Search for the cell housing the specified text and yield its [x, y] center coordinate. 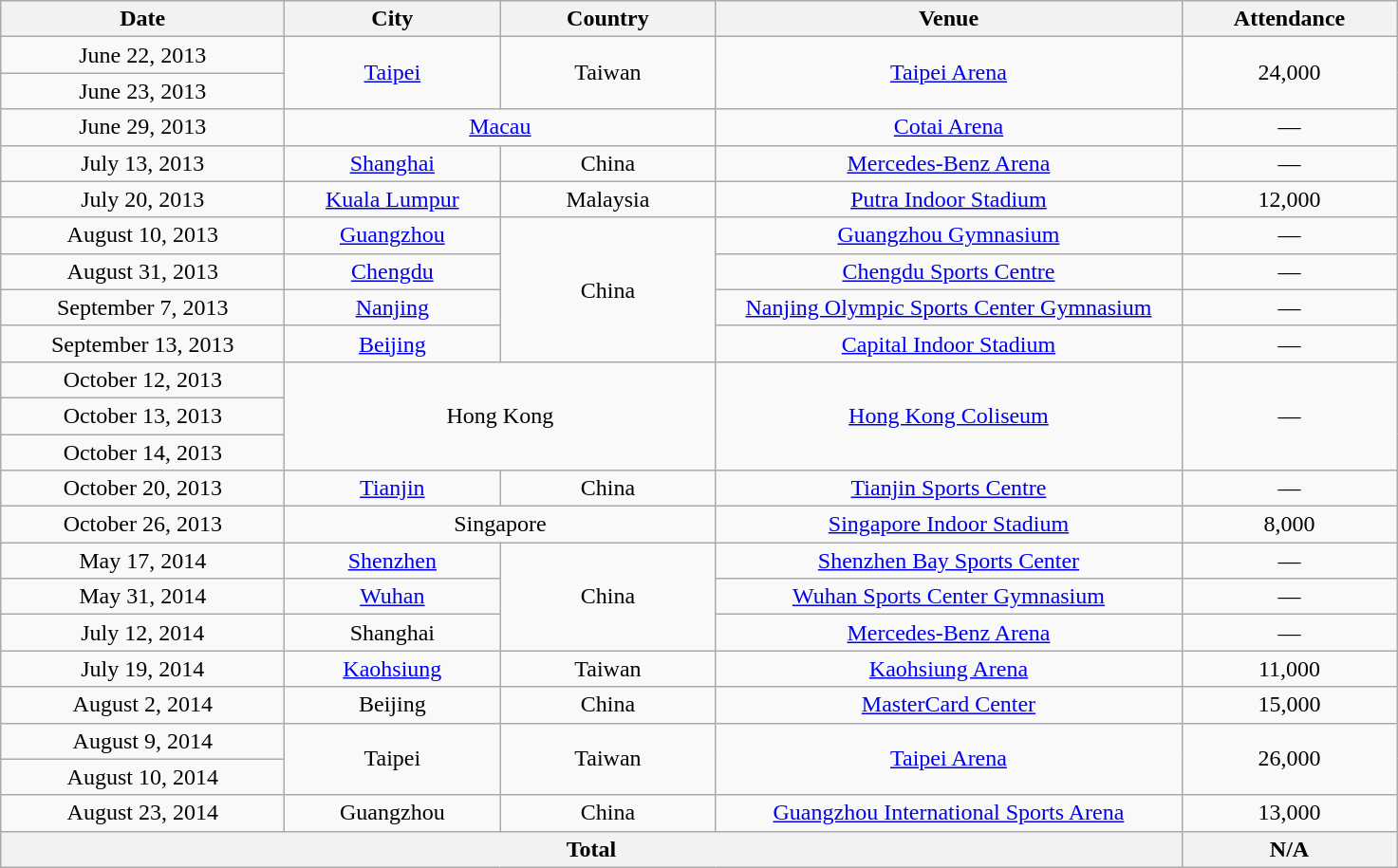
Tianjin [393, 489]
October 13, 2013 [142, 416]
August 10, 2014 [142, 777]
Singapore [500, 525]
N/A [1289, 849]
Hong Kong Coliseum [949, 416]
Nanjing Olympic Sports Center Gymnasium [949, 307]
City [393, 19]
Shenzhen [393, 561]
October 14, 2013 [142, 452]
24,000 [1289, 73]
Country [607, 19]
Capital Indoor Stadium [949, 343]
Total [591, 849]
May 17, 2014 [142, 561]
June 22, 2013 [142, 55]
July 13, 2013 [142, 163]
August 9, 2014 [142, 741]
Kaohsiung Arena [949, 669]
September 7, 2013 [142, 307]
Wuhan Sports Center Gymnasium [949, 597]
June 23, 2013 [142, 91]
August 10, 2013 [142, 235]
July 20, 2013 [142, 199]
Malaysia [607, 199]
Venue [949, 19]
26,000 [1289, 759]
8,000 [1289, 525]
Tianjin Sports Centre [949, 489]
October 12, 2013 [142, 379]
Attendance [1289, 19]
August 23, 2014 [142, 813]
Putra Indoor Stadium [949, 199]
Cotai Arena [949, 127]
Guangzhou Gymnasium [949, 235]
October 26, 2013 [142, 525]
October 20, 2013 [142, 489]
11,000 [1289, 669]
12,000 [1289, 199]
May 31, 2014 [142, 597]
Kaohsiung [393, 669]
MasterCard Center [949, 705]
13,000 [1289, 813]
Date [142, 19]
Kuala Lumpur [393, 199]
July 19, 2014 [142, 669]
August 31, 2013 [142, 271]
June 29, 2013 [142, 127]
July 12, 2014 [142, 633]
Macau [500, 127]
Shenzhen Bay Sports Center [949, 561]
Hong Kong [500, 416]
Nanjing [393, 307]
Chengdu [393, 271]
Singapore Indoor Stadium [949, 525]
August 2, 2014 [142, 705]
Guangzhou International Sports Arena [949, 813]
Wuhan [393, 597]
September 13, 2013 [142, 343]
15,000 [1289, 705]
Chengdu Sports Centre [949, 271]
